Output the [X, Y] coordinate of the center of the cell containing the given text.  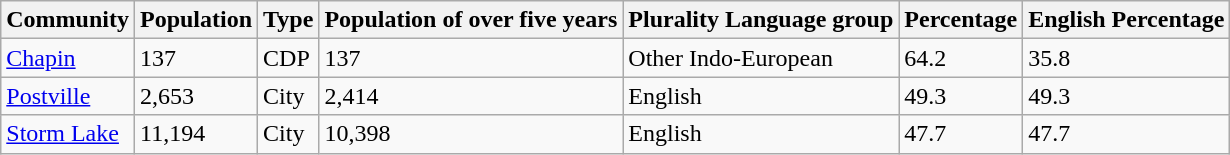
Chapin [68, 58]
CDP [288, 58]
2,653 [196, 96]
Other Indo-European [761, 58]
Percentage [961, 20]
Community [68, 20]
Storm Lake [68, 134]
Postville [68, 96]
10,398 [471, 134]
11,194 [196, 134]
Type [288, 20]
Population of over five years [471, 20]
Population [196, 20]
English Percentage [1126, 20]
64.2 [961, 58]
Plurality Language group [761, 20]
35.8 [1126, 58]
2,414 [471, 96]
